Pinpoint the cell where the given text exists, returning its (x, y) midpoint coordinate. 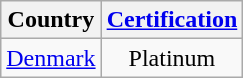
Denmark (51, 58)
Country (51, 20)
Platinum (172, 58)
Certification (172, 20)
